Return [x, y] of the center of cell containing provided text 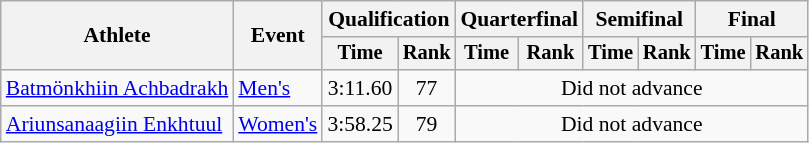
Qualification [388, 19]
77 [427, 88]
Athlete [118, 36]
Semifinal [639, 19]
Quarterfinal [519, 19]
Women's [278, 124]
Ariunsanaagiin Enkhtuul [118, 124]
Final [752, 19]
Batmönkhiin Achbadrakh [118, 88]
3:11.60 [360, 88]
79 [427, 124]
Event [278, 36]
3:58.25 [360, 124]
Men's [278, 88]
